Output the (x, y) coordinate of the center of the cell containing the given text.  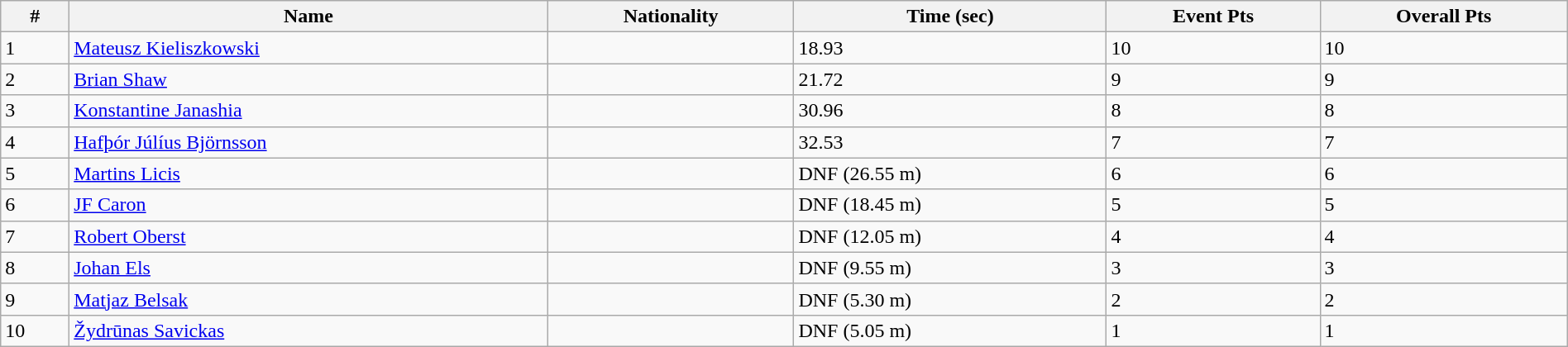
Konstantine Janashia (309, 111)
Time (sec) (950, 17)
Nationality (671, 17)
JF Caron (309, 205)
DNF (12.05 m) (950, 236)
21.72 (950, 79)
Martins Licis (309, 173)
18.93 (950, 48)
Mateusz Kieliszkowski (309, 48)
DNF (18.45 m) (950, 205)
30.96 (950, 111)
Hafþór Júlíus Björnsson (309, 142)
# (35, 17)
DNF (5.30 m) (950, 299)
Overall Pts (1444, 17)
32.53 (950, 142)
Robert Oberst (309, 236)
Event Pts (1213, 17)
Žydrūnas Savickas (309, 330)
DNF (5.05 m) (950, 330)
Name (309, 17)
Matjaz Belsak (309, 299)
Brian Shaw (309, 79)
DNF (26.55 m) (950, 173)
Johan Els (309, 268)
DNF (9.55 m) (950, 268)
